Return the [X, Y] coordinate for the center point of the cell that contains the specified text.  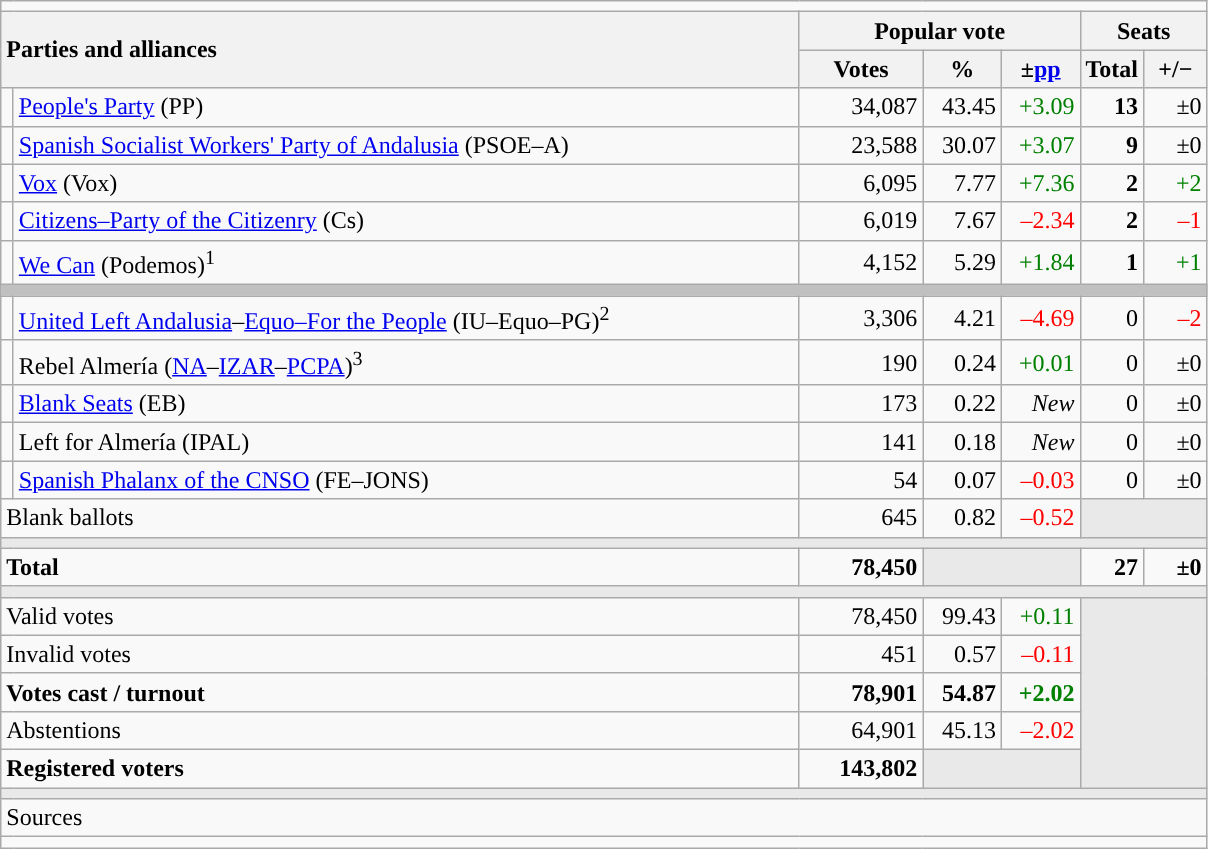
99.43 [962, 616]
0.24 [962, 362]
+/− [1176, 69]
23,588 [861, 145]
+2.02 [1040, 692]
6,019 [861, 221]
Spanish Socialist Workers' Party of Andalusia (PSOE–A) [406, 145]
0.57 [962, 654]
–4.69 [1040, 318]
0.18 [962, 442]
78,901 [861, 692]
190 [861, 362]
143,802 [861, 769]
Vox (Vox) [406, 183]
–0.11 [1040, 654]
64,901 [861, 731]
Abstentions [400, 731]
54 [861, 480]
Blank ballots [400, 518]
We Can (Podemos)1 [406, 262]
United Left Andalusia–Equo–For the People (IU–Equo–PG)2 [406, 318]
Votes cast / turnout [400, 692]
+1.84 [1040, 262]
9 [1112, 145]
–2 [1176, 318]
% [962, 69]
0.82 [962, 518]
45.13 [962, 731]
–2.02 [1040, 731]
+3.09 [1040, 107]
Valid votes [400, 616]
Citizens–Party of the Citizenry (Cs) [406, 221]
Votes [861, 69]
±pp [1040, 69]
+0.01 [1040, 362]
173 [861, 404]
451 [861, 654]
1 [1112, 262]
Left for Almería (IPAL) [406, 442]
Invalid votes [400, 654]
–1 [1176, 221]
+2 [1176, 183]
34,087 [861, 107]
4,152 [861, 262]
7.67 [962, 221]
27 [1112, 567]
Blank Seats (EB) [406, 404]
43.45 [962, 107]
Spanish Phalanx of the CNSO (FE–JONS) [406, 480]
3,306 [861, 318]
–0.03 [1040, 480]
Sources [604, 818]
People's Party (PP) [406, 107]
6,095 [861, 183]
–2.34 [1040, 221]
5.29 [962, 262]
+1 [1176, 262]
13 [1112, 107]
0.22 [962, 404]
+7.36 [1040, 183]
–0.52 [1040, 518]
0.07 [962, 480]
54.87 [962, 692]
645 [861, 518]
Popular vote [940, 31]
7.77 [962, 183]
141 [861, 442]
+0.11 [1040, 616]
Seats [1144, 31]
Rebel Almería (NA–IZAR–PCPA)3 [406, 362]
Parties and alliances [400, 50]
+3.07 [1040, 145]
30.07 [962, 145]
4.21 [962, 318]
Registered voters [400, 769]
